Capture the cell that displays the provided text and extract its (X, Y) central coordinate. 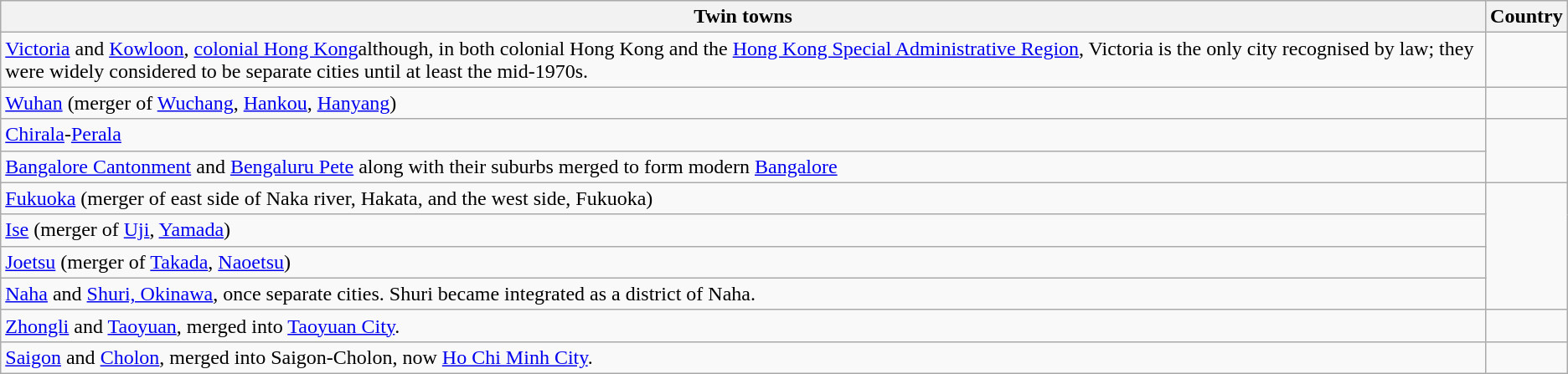
Fukuoka (merger of east side of Naka river, Hakata, and the west side, Fukuoka) (744, 198)
Zhongli and Taoyuan, merged into Taoyuan City. (744, 325)
Joetsu (merger of Takada, Naoetsu) (744, 262)
Naha and Shuri, Okinawa, once separate cities. Shuri became integrated as a district of Naha. (744, 294)
Country (1527, 17)
Bangalore Cantonment and Bengaluru Pete along with their suburbs merged to form modern Bangalore (744, 167)
Saigon and Cholon, merged into Saigon-Cholon, now Ho Chi Minh City. (744, 357)
Wuhan (merger of Wuchang, Hankou, Hanyang) (744, 103)
Ise (merger of Uji, Yamada) (744, 230)
Chirala-Perala (744, 135)
Twin towns (744, 17)
